Return the [x, y] coordinate for the center point of the cell that contains the specified text.  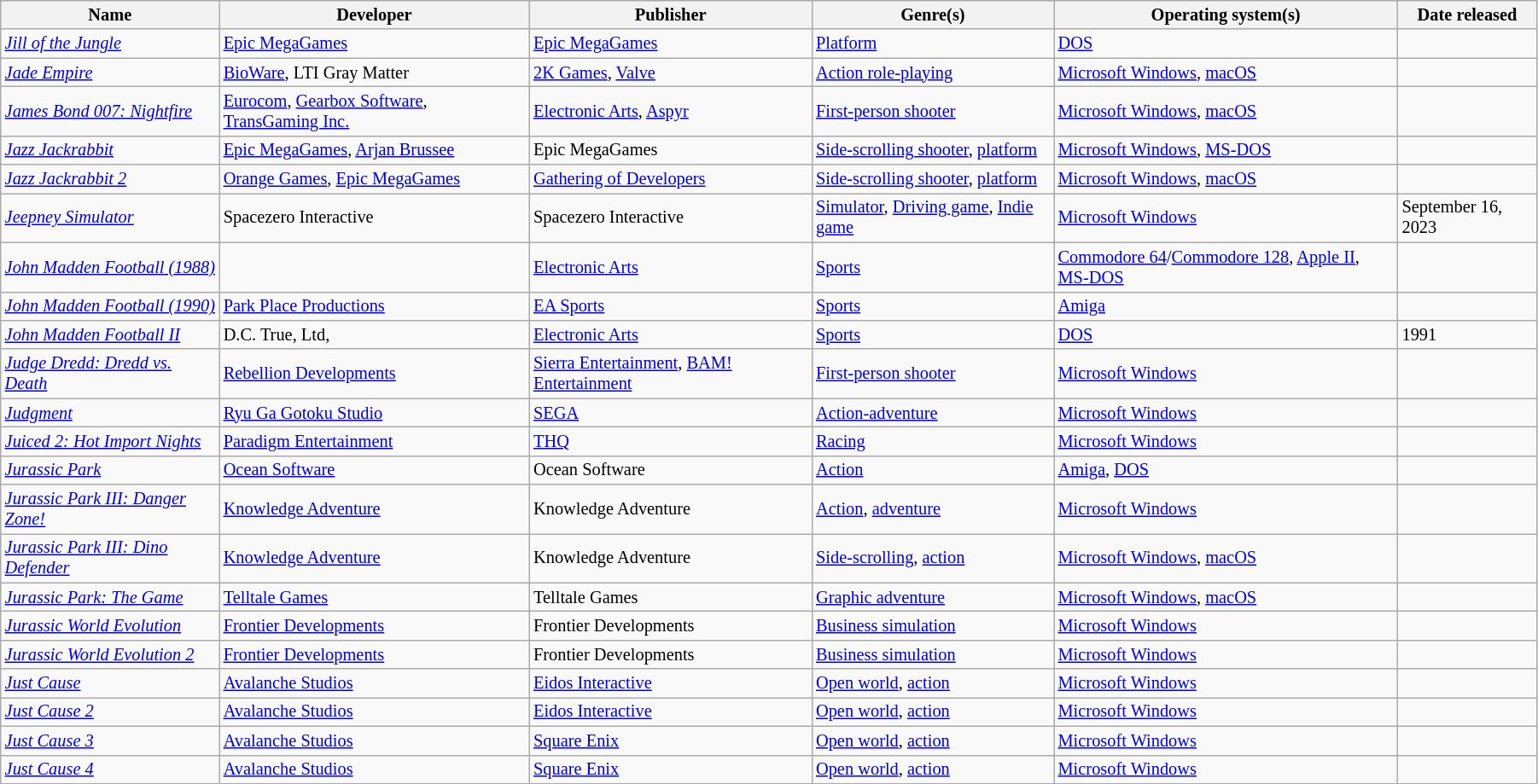
2K Games, Valve [671, 73]
Platform [933, 44]
Eurocom, Gearbox Software, TransGaming Inc. [374, 111]
Jurassic Park III: Dino Defender [110, 558]
Orange Games, Epic MegaGames [374, 179]
Amiga, DOS [1226, 470]
Jurassic World Evolution [110, 625]
James Bond 007: Nightfire [110, 111]
Electronic Arts, Aspyr [671, 111]
Park Place Productions [374, 306]
1991 [1468, 334]
BioWare, LTI Gray Matter [374, 73]
Date released [1468, 15]
SEGA [671, 413]
Jazz Jackrabbit [110, 150]
Action-adventure [933, 413]
Ryu Ga Gotoku Studio [374, 413]
Amiga [1226, 306]
Gathering of Developers [671, 179]
Commodore 64/Commodore 128, Apple II, MS-DOS [1226, 267]
Just Cause [110, 683]
Jurassic World Evolution 2 [110, 654]
Graphic adventure [933, 597]
John Madden Football II [110, 334]
Jurassic Park III: Danger Zone! [110, 509]
Developer [374, 15]
Rebellion Developments [374, 374]
Action role-playing [933, 73]
John Madden Football (1988) [110, 267]
Name [110, 15]
THQ [671, 441]
Jurassic Park [110, 470]
Action [933, 470]
Action, adventure [933, 509]
Jurassic Park: The Game [110, 597]
Paradigm Entertainment [374, 441]
Jill of the Jungle [110, 44]
Operating system(s) [1226, 15]
Juiced 2: Hot Import Nights [110, 441]
Judgment [110, 413]
Epic MegaGames, Arjan Brussee [374, 150]
Racing [933, 441]
D.C. True, Ltd, [374, 334]
Simulator, Driving game, Indie game [933, 218]
John Madden Football (1990) [110, 306]
Just Cause 2 [110, 711]
Jazz Jackrabbit 2 [110, 179]
Jade Empire [110, 73]
September 16, 2023 [1468, 218]
Just Cause 3 [110, 740]
Publisher [671, 15]
Judge Dredd: Dredd vs. Death [110, 374]
Just Cause 4 [110, 769]
Genre(s) [933, 15]
Jeepney Simulator [110, 218]
EA Sports [671, 306]
Side-scrolling, action [933, 558]
Sierra Entertainment, BAM! Entertainment [671, 374]
Microsoft Windows, MS-DOS [1226, 150]
